For the text-containing cell, return its midpoint in [x, y] coordinate format. 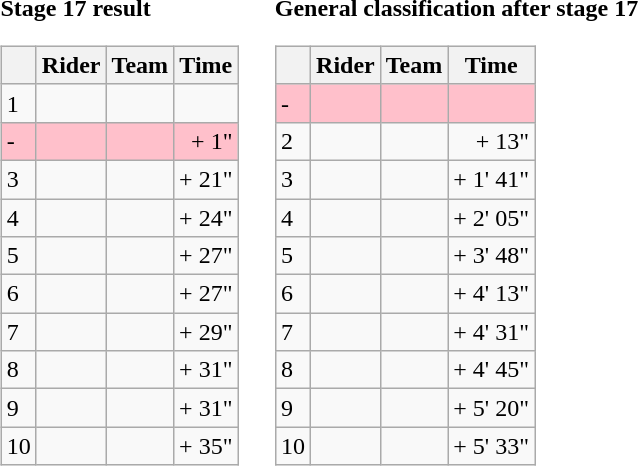
+ 3' 48" [492, 256]
+ 24" [206, 217]
+ 5' 33" [492, 446]
+ 35" [206, 446]
+ 4' 13" [492, 294]
1 [18, 103]
+ 13" [492, 141]
+ 1' 41" [492, 179]
+ 5' 20" [492, 408]
2 [292, 141]
+ 4' 45" [492, 370]
+ 1" [206, 141]
+ 21" [206, 179]
+ 4' 31" [492, 332]
+ 29" [206, 332]
+ 2' 05" [492, 217]
